Capture the cell that displays the provided text and extract its [X, Y] central coordinate. 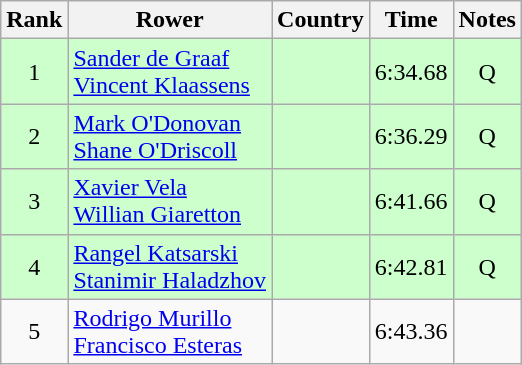
Rower [170, 20]
Mark O'DonovanShane O'Driscoll [170, 136]
6:42.81 [411, 266]
Rodrigo MurilloFrancisco Esteras [170, 332]
6:43.36 [411, 332]
Country [321, 20]
3 [34, 202]
Sander de GraafVincent Klaassens [170, 72]
Rangel KatsarskiStanimir Haladzhov [170, 266]
5 [34, 332]
Rank [34, 20]
Xavier VelaWillian Giaretton [170, 202]
Notes [487, 20]
Time [411, 20]
4 [34, 266]
1 [34, 72]
2 [34, 136]
6:34.68 [411, 72]
6:36.29 [411, 136]
6:41.66 [411, 202]
